Return the [X, Y] coordinate for the center point of the cell that contains the specified text.  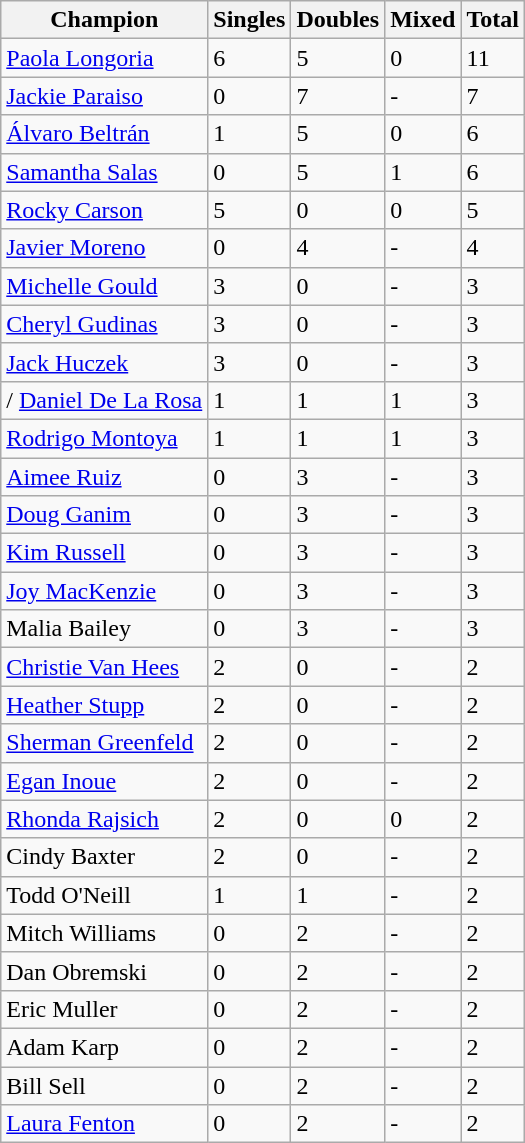
Jackie Paraiso [104, 96]
Laura Fenton [104, 1124]
Rhonda Rajsich [104, 819]
Adam Karp [104, 1047]
Sherman Greenfeld [104, 743]
Kim Russell [104, 553]
Eric Muller [104, 1009]
Álvaro Beltrán [104, 134]
Rocky Carson [104, 210]
Mixed [423, 20]
Javier Moreno [104, 248]
Todd O'Neill [104, 895]
Mitch Williams [104, 933]
Cheryl Gudinas [104, 324]
Jack Huczek [104, 362]
Aimee Ruiz [104, 477]
/ Daniel De La Rosa [104, 400]
Doug Ganim [104, 515]
Singles [250, 20]
Champion [104, 20]
Paola Longoria [104, 58]
Total [493, 20]
Egan Inoue [104, 781]
Samantha Salas [104, 172]
Christie Van Hees [104, 667]
Michelle Gould [104, 286]
Bill Sell [104, 1085]
Cindy Baxter [104, 857]
Doubles [338, 20]
Dan Obremski [104, 971]
Joy MacKenzie [104, 591]
Malia Bailey [104, 629]
Heather Stupp [104, 705]
Rodrigo Montoya [104, 438]
11 [493, 58]
